For the text-containing cell, return its midpoint in (X, Y) coordinate format. 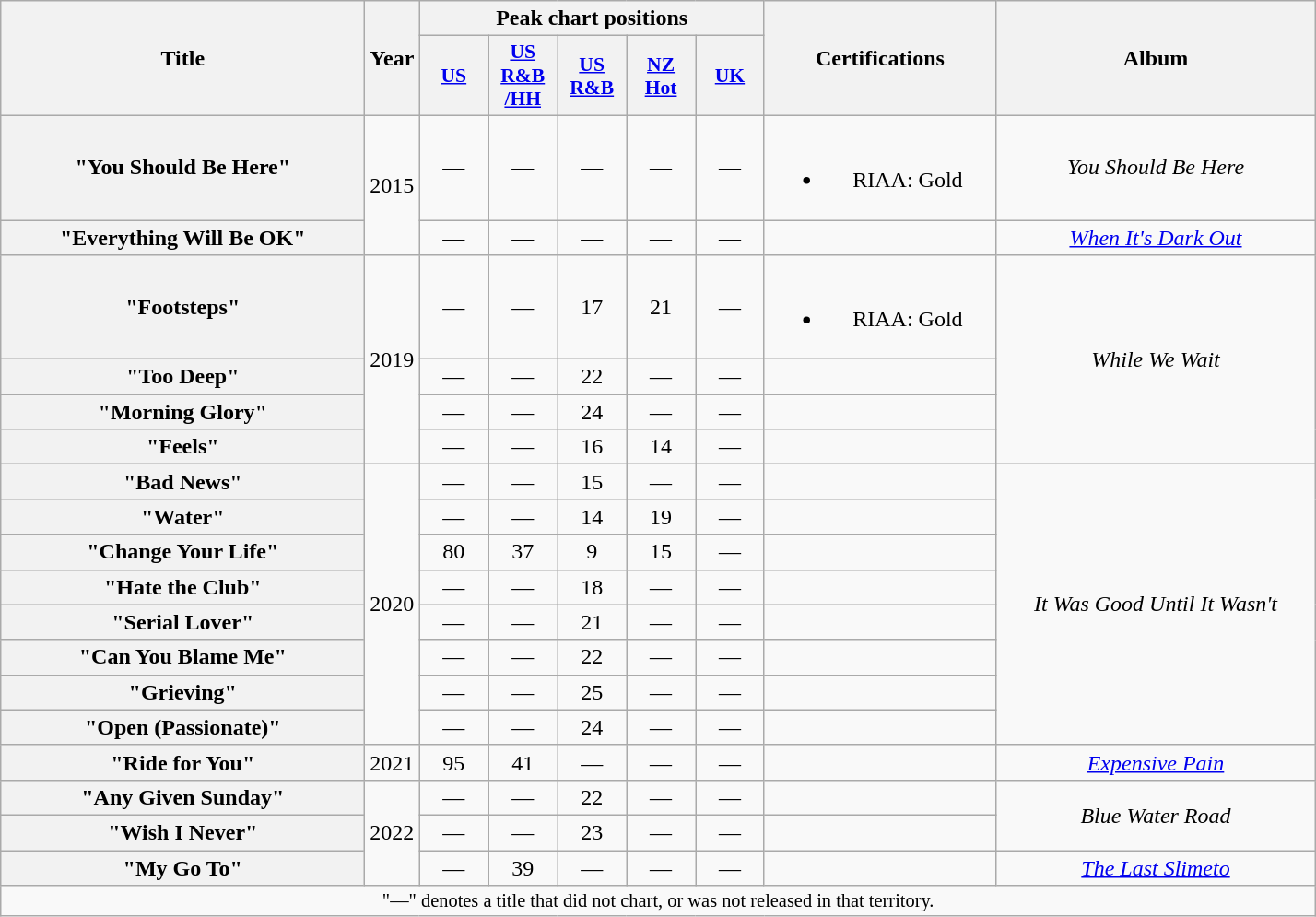
"Wish I Never" (182, 832)
Certifications (879, 59)
"Open (Passionate)" (182, 727)
"My Go To" (182, 867)
Peak chart positions (592, 18)
2022 (393, 832)
"Ride for You" (182, 762)
The Last Slimeto (1156, 867)
NZHot (662, 76)
80 (453, 552)
37 (523, 552)
"Hate the Club" (182, 587)
"Change Your Life" (182, 552)
You Should Be Here (1156, 168)
18 (592, 587)
When It's Dark Out (1156, 237)
19 (662, 517)
Title (182, 59)
US (453, 76)
2019 (393, 359)
16 (592, 447)
9 (592, 552)
"Any Given Sunday" (182, 797)
UK (730, 76)
"Morning Glory" (182, 412)
39 (523, 867)
"Grieving" (182, 692)
"Everything Will Be OK" (182, 237)
"Footsteps" (182, 308)
"You Should Be Here" (182, 168)
While We Wait (1156, 359)
2021 (393, 762)
Year (393, 59)
2020 (393, 605)
It Was Good Until It Wasn't (1156, 605)
Expensive Pain (1156, 762)
USR&B/HH (523, 76)
"Can You Blame Me" (182, 657)
17 (592, 308)
"Too Deep" (182, 377)
Album (1156, 59)
25 (592, 692)
US R&B (592, 76)
"Serial Lover" (182, 622)
"Bad News" (182, 482)
"Water" (182, 517)
95 (453, 762)
2015 (393, 184)
23 (592, 832)
41 (523, 762)
"Feels" (182, 447)
Blue Water Road (1156, 815)
"—" denotes a title that did not chart, or was not released in that territory. (658, 901)
